Find where the given text appears and provide that cell's center as [x, y] coordinate. 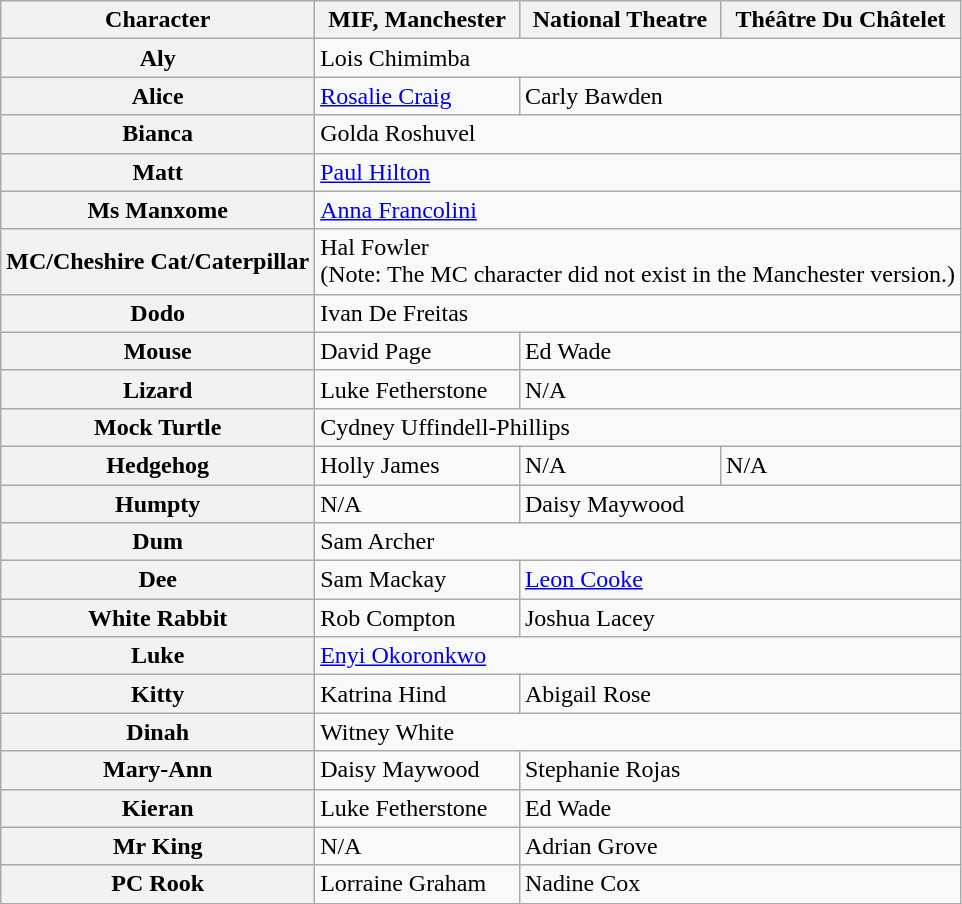
David Page [418, 351]
Nadine Cox [740, 884]
Luke [158, 656]
Stephanie Rojas [740, 770]
Mr King [158, 846]
Rob Compton [418, 618]
Rosalie Craig [418, 96]
MIF, Manchester [418, 20]
MC/Cheshire Cat/Caterpillar [158, 262]
Ivan De Freitas [638, 313]
Lizard [158, 389]
Anna Francolini [638, 210]
Sam Archer [638, 542]
Hedgehog [158, 465]
Golda Roshuvel [638, 134]
Holly James [418, 465]
Aly [158, 58]
Sam Mackay [418, 580]
PC Rook [158, 884]
Dum [158, 542]
Dodo [158, 313]
Cydney Uffindell-Phillips [638, 427]
Lorraine Graham [418, 884]
Adrian Grove [740, 846]
Dee [158, 580]
Kitty [158, 694]
Humpty [158, 503]
National Theatre [620, 20]
Witney White [638, 732]
Mouse [158, 351]
Théâtre Du Châtelet [841, 20]
Carly Bawden [740, 96]
Dinah [158, 732]
Kieran [158, 808]
Enyi Okoronkwo [638, 656]
Joshua Lacey [740, 618]
Paul Hilton [638, 172]
Bianca [158, 134]
Lois Chimimba [638, 58]
Abigail Rose [740, 694]
Character [158, 20]
Ms Manxome [158, 210]
Katrina Hind [418, 694]
White Rabbit [158, 618]
Leon Cooke [740, 580]
Mary-Ann [158, 770]
Matt [158, 172]
Hal Fowler(Note: The MC character did not exist in the Manchester version.) [638, 262]
Mock Turtle [158, 427]
Alice [158, 96]
